Search for the cell housing the specified text and yield its [x, y] center coordinate. 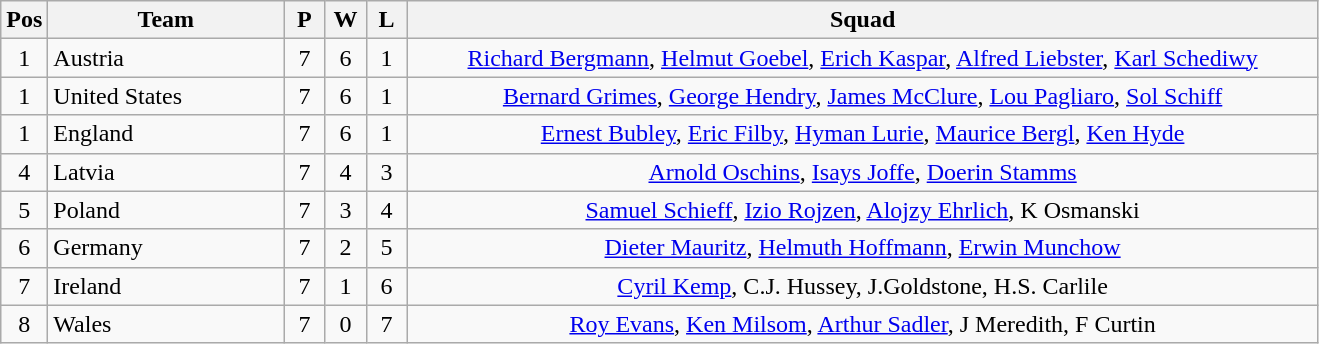
Samuel Schieff, Izio Rojzen, Alojzy Ehrlich, K Osmanski [862, 210]
Latvia [166, 172]
Bernard Grimes, George Hendry, James McClure, Lou Pagliaro, Sol Schiff [862, 96]
Pos [24, 20]
Austria [166, 58]
Germany [166, 248]
United States [166, 96]
Team [166, 20]
Ireland [166, 286]
W [346, 20]
Poland [166, 210]
Richard Bergmann, Helmut Goebel, Erich Kaspar, Alfred Liebster, Karl Schediwy [862, 58]
8 [24, 324]
L [386, 20]
Wales [166, 324]
Ernest Bubley, Eric Filby, Hyman Lurie, Maurice Bergl, Ken Hyde [862, 134]
Arnold Oschins, Isays Joffe, Doerin Stamms [862, 172]
England [166, 134]
2 [346, 248]
P [304, 20]
Dieter Mauritz, Helmuth Hoffmann, Erwin Munchow [862, 248]
Roy Evans, Ken Milsom, Arthur Sadler, J Meredith, F Curtin [862, 324]
Cyril Kemp, C.J. Hussey, J.Goldstone, H.S. Carlile [862, 286]
0 [346, 324]
Squad [862, 20]
